Output the [x, y] coordinate of the center of the cell containing the given text.  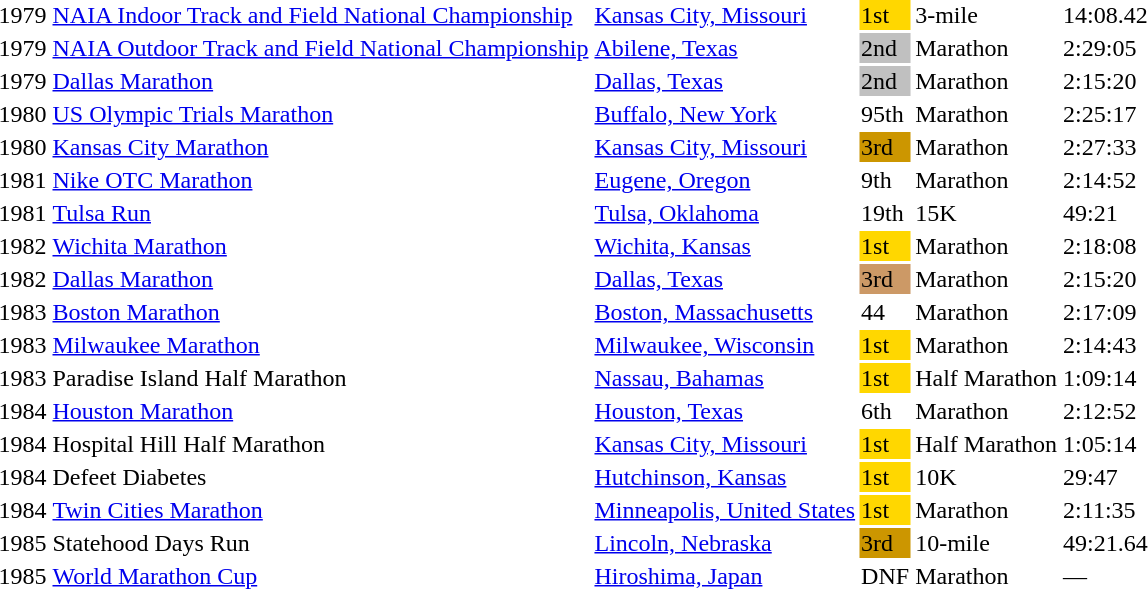
6th [886, 411]
NAIA Indoor Track and Field National Championship [320, 15]
Minneapolis, United States [725, 510]
Hospital Hill Half Marathon [320, 444]
Kansas City Marathon [320, 147]
Hutchinson, Kansas [725, 477]
10-mile [986, 543]
Paradise Island Half Marathon [320, 378]
Wichita Marathon [320, 246]
Statehood Days Run [320, 543]
Wichita, Kansas [725, 246]
US Olympic Trials Marathon [320, 114]
Tulsa, Oklahoma [725, 213]
19th [886, 213]
15K [986, 213]
Boston Marathon [320, 312]
Boston, Massachusetts [725, 312]
Eugene, Oregon [725, 180]
95th [886, 114]
Tulsa Run [320, 213]
Nassau, Bahamas [725, 378]
10K [986, 477]
Abilene, Texas [725, 48]
Milwaukee Marathon [320, 345]
Houston Marathon [320, 411]
Nike OTC Marathon [320, 180]
Twin Cities Marathon [320, 510]
44 [886, 312]
Milwaukee, Wisconsin [725, 345]
3-mile [986, 15]
Lincoln, Nebraska [725, 543]
Defeet Diabetes [320, 477]
9th [886, 180]
NAIA Outdoor Track and Field National Championship [320, 48]
Houston, Texas [725, 411]
Buffalo, New York [725, 114]
